Return [X, Y] of the center of cell containing provided text 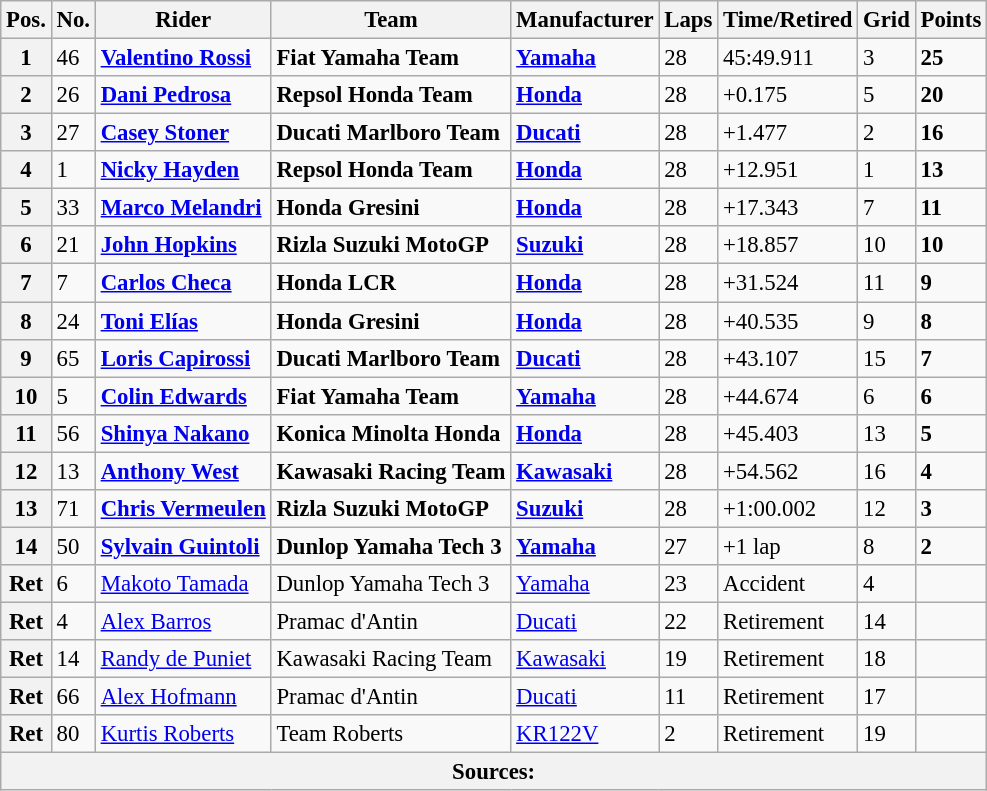
+1:00.002 [788, 509]
Loris Capirossi [183, 358]
+40.535 [788, 321]
24 [73, 321]
+31.524 [788, 283]
80 [73, 734]
Nicky Hayden [183, 170]
Laps [688, 20]
Grid [886, 20]
No. [73, 20]
+45.403 [788, 433]
Honda LCR [391, 283]
20 [950, 95]
66 [73, 697]
Alex Barros [183, 621]
Kurtis Roberts [183, 734]
Konica Minolta Honda [391, 433]
Manufacturer [585, 20]
21 [73, 245]
Alex Hofmann [183, 697]
50 [73, 546]
Toni Elías [183, 321]
Accident [788, 584]
Points [950, 20]
Marco Melandri [183, 208]
Team [391, 20]
Anthony West [183, 471]
KR122V [585, 734]
Team Roberts [391, 734]
+43.107 [788, 358]
71 [73, 509]
+18.857 [788, 245]
Makoto Tamada [183, 584]
Chris Vermeulen [183, 509]
23 [688, 584]
25 [950, 58]
Carlos Checa [183, 283]
Pos. [26, 20]
Colin Edwards [183, 396]
Sylvain Guintoli [183, 546]
+1.477 [788, 133]
Randy de Puniet [183, 659]
Rider [183, 20]
+54.562 [788, 471]
Shinya Nakano [183, 433]
Dani Pedrosa [183, 95]
Valentino Rossi [183, 58]
65 [73, 358]
John Hopkins [183, 245]
22 [688, 621]
+1 lap [788, 546]
+12.951 [788, 170]
Casey Stoner [183, 133]
18 [886, 659]
17 [886, 697]
15 [886, 358]
46 [73, 58]
45:49.911 [788, 58]
+0.175 [788, 95]
+44.674 [788, 396]
Sources: [494, 772]
26 [73, 95]
33 [73, 208]
+17.343 [788, 208]
Time/Retired [788, 20]
56 [73, 433]
